For the text-containing cell, return its midpoint in (x, y) coordinate format. 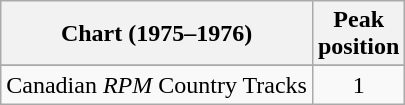
1 (358, 85)
Peakposition (358, 34)
Canadian RPM Country Tracks (157, 85)
Chart (1975–1976) (157, 34)
